Return [x, y] of the center of cell containing provided text 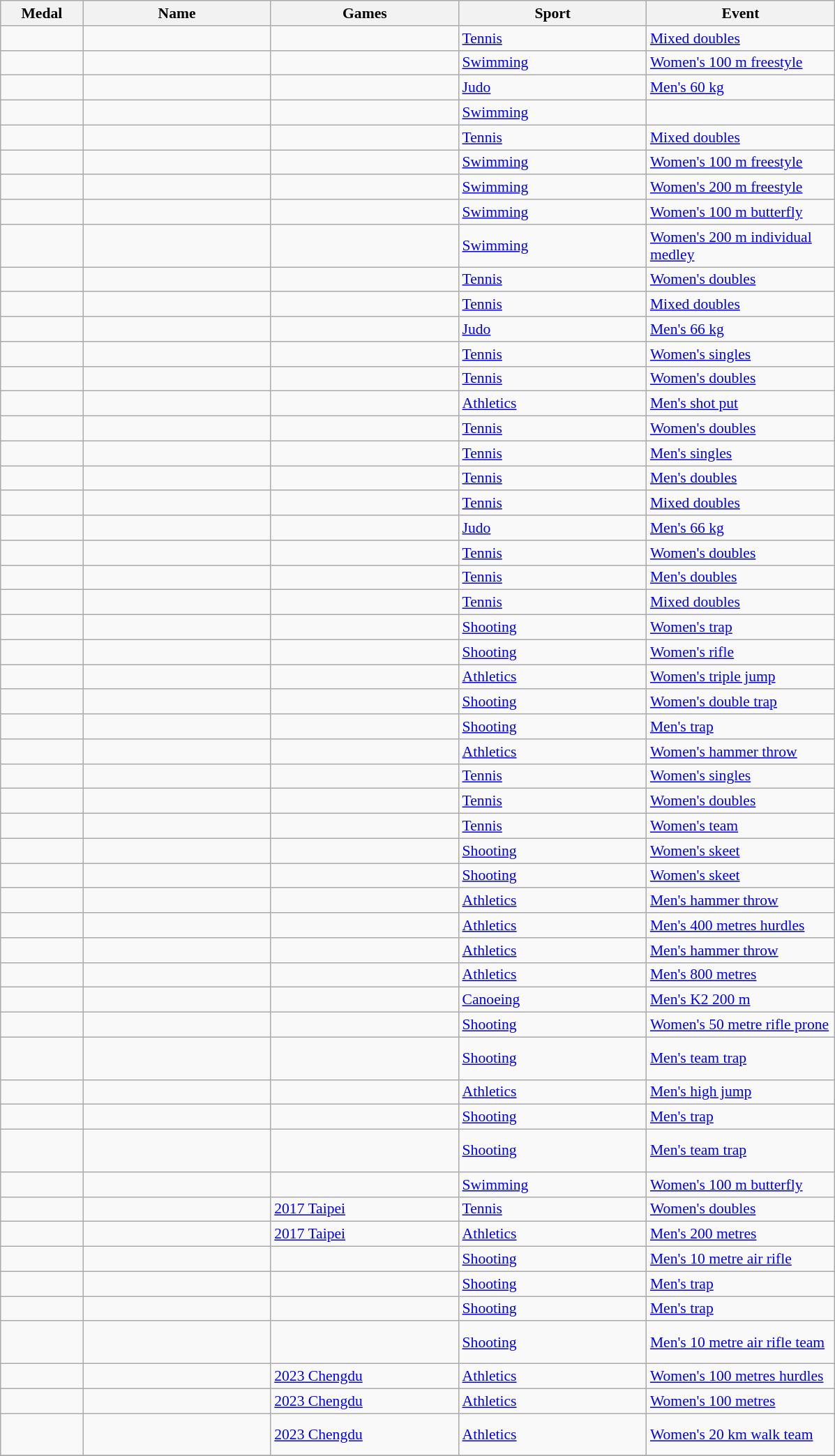
Canoeing [552, 1000]
Women's triple jump [741, 677]
Men's shot put [741, 404]
Men's 10 metre air rifle team [741, 1343]
Women's 200 m individual medley [741, 245]
Women's 100 metres hurdles [741, 1377]
Men's high jump [741, 1092]
Men's 400 metres hurdles [741, 925]
Medal [42, 13]
Event [741, 13]
Men's 60 kg [741, 88]
Women's 200 m freestyle [741, 188]
Name [177, 13]
Women's 20 km walk team [741, 1435]
Men's 10 metre air rifle [741, 1259]
Women's double trap [741, 702]
Women's team [741, 826]
Women's trap [741, 628]
Men's singles [741, 453]
Women's rifle [741, 652]
Games [364, 13]
Women's hammer throw [741, 752]
Women's 50 metre rifle prone [741, 1025]
Sport [552, 13]
Men's 800 metres [741, 975]
Men's K2 200 m [741, 1000]
Women's 100 metres [741, 1401]
Men's 200 metres [741, 1234]
